Find where the given text appears and provide that cell's center as (X, Y) coordinate. 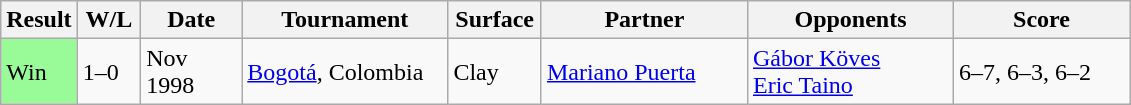
Date (192, 20)
Tournament (345, 20)
Result (39, 20)
Partner (644, 20)
6–7, 6–3, 6–2 (1042, 72)
Score (1042, 20)
Bogotá, Colombia (345, 72)
1–0 (109, 72)
Surface (495, 20)
Clay (495, 72)
Mariano Puerta (644, 72)
Gábor Köves Eric Taino (850, 72)
Win (39, 72)
W/L (109, 20)
Nov 1998 (192, 72)
Opponents (850, 20)
